Provide the [x, y] coordinate of the cell's center where the given text is located.  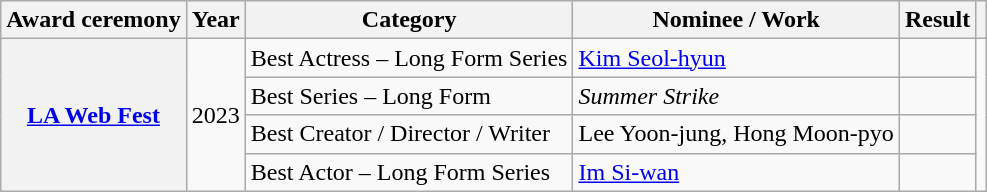
Best Series – Long Form [409, 96]
Best Actor – Long Form Series [409, 172]
Award ceremony [94, 20]
Nominee / Work [736, 20]
Summer Strike [736, 96]
Year [216, 20]
Kim Seol-hyun [736, 58]
Best Creator / Director / Writer [409, 134]
Lee Yoon-jung, Hong Moon-pyo [736, 134]
Im Si-wan [736, 172]
2023 [216, 115]
Result [937, 20]
LA Web Fest [94, 115]
Best Actress – Long Form Series [409, 58]
Category [409, 20]
